For the text-containing cell, return its midpoint in [x, y] coordinate format. 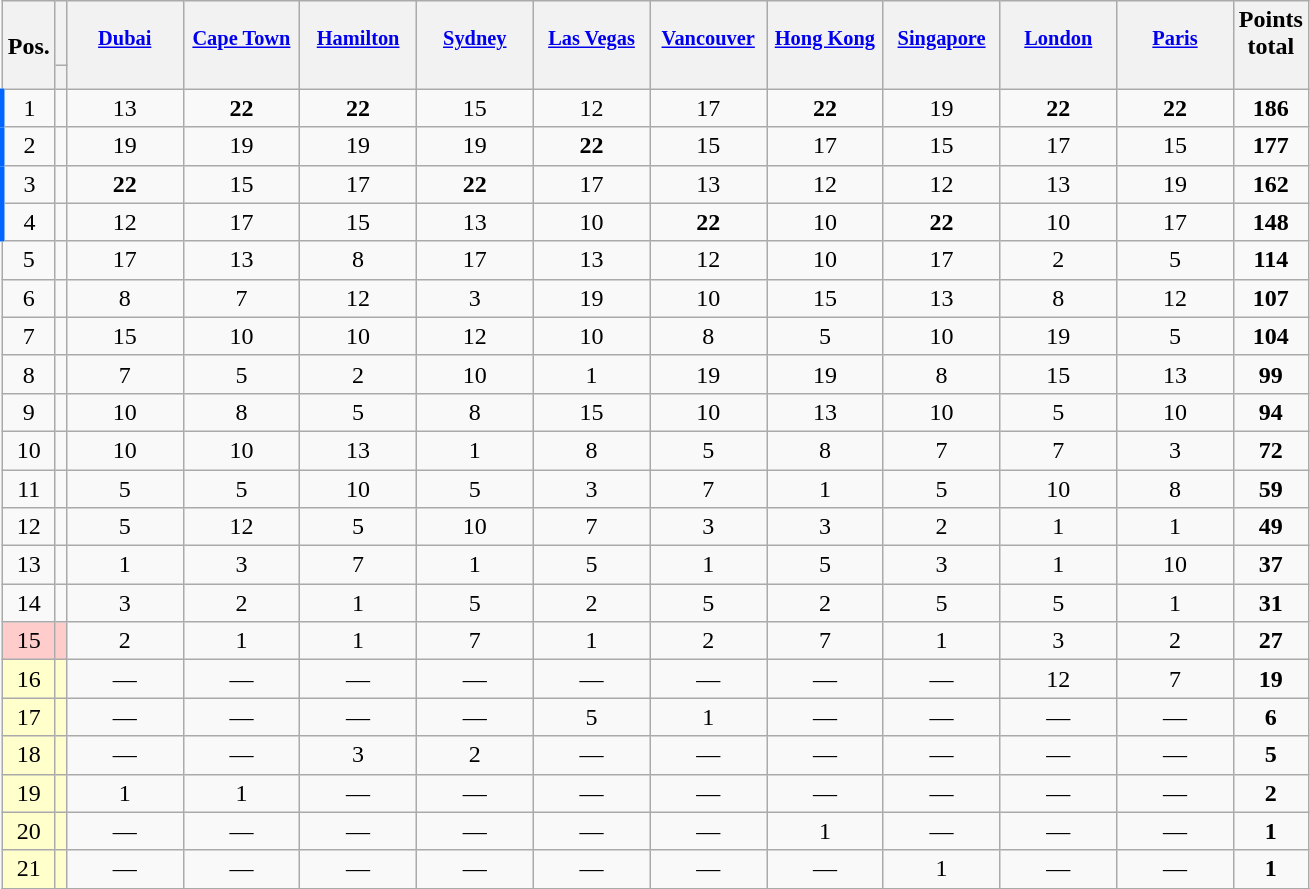
Singapore [942, 34]
59 [1270, 489]
Paris [1176, 34]
114 [1270, 260]
16 [28, 679]
14 [28, 603]
11 [28, 489]
Sydney [474, 34]
27 [1270, 641]
London [1058, 34]
Hamilton [358, 34]
Hong Kong [826, 34]
148 [1270, 222]
162 [1270, 184]
21 [28, 869]
186 [1270, 108]
9 [28, 412]
4 [28, 222]
20 [28, 831]
Pos. [28, 34]
104 [1270, 336]
Cape Town [242, 34]
Vancouver [708, 34]
31 [1270, 603]
72 [1270, 450]
Las Vegas [592, 34]
177 [1270, 146]
Pointstotal [1270, 34]
18 [28, 755]
107 [1270, 298]
Dubai [124, 34]
49 [1270, 527]
94 [1270, 412]
99 [1270, 374]
37 [1270, 565]
